Search for the cell housing the specified text and yield its (x, y) center coordinate. 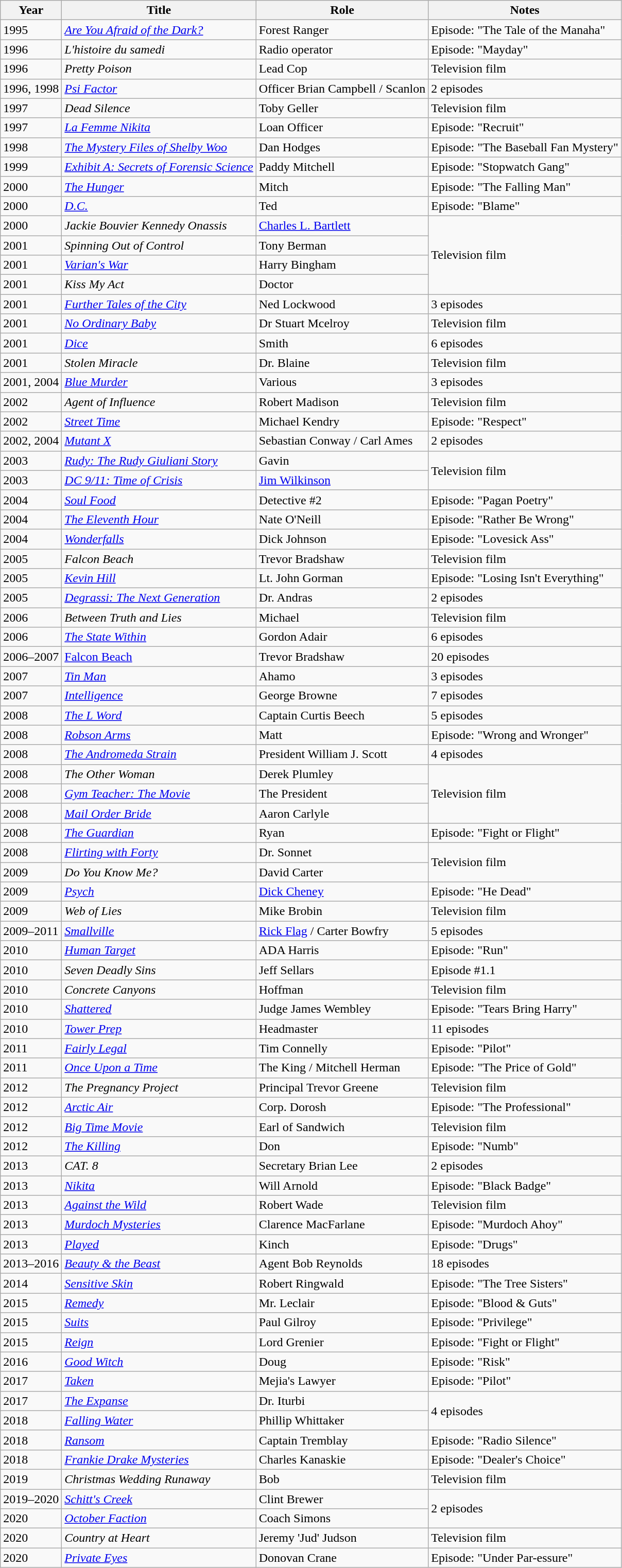
Dick Johnson (342, 539)
Rudy: The Rudy Giuliani Story (159, 461)
Episode: "Dealer's Choice" (525, 1459)
Between Truth and Lies (159, 618)
Against the Wild (159, 1205)
Episode: "Rather Be Wrong" (525, 519)
D.C. (159, 206)
Robson Arms (159, 735)
2016 (31, 1362)
Dice (159, 343)
Episode: "Mayday" (525, 49)
Dr. Blaine (342, 363)
Episode: "Run" (525, 950)
Agent Bob Reynolds (342, 1264)
Episode: "Under Par-essure" (525, 1558)
Web of Lies (159, 911)
1998 (31, 147)
Episode: "Drugs" (525, 1244)
Robert Madison (342, 402)
Episode: "Tears Bring Harry" (525, 1009)
Episode: "Respect" (525, 421)
The Killing (159, 1146)
Episode: "He Dead" (525, 892)
Role (342, 10)
Coach Simons (342, 1519)
George Browne (342, 696)
18 episodes (525, 1264)
Episode: "The Tree Sisters" (525, 1283)
2009–2011 (31, 931)
Clarence MacFarlane (342, 1225)
Mr. Leclair (342, 1303)
Degrassi: The Next Generation (159, 598)
Robert Wade (342, 1205)
The Pregnancy Project (159, 1087)
The L Word (159, 715)
Forest Ranger (342, 30)
CAT. 8 (159, 1166)
Lead Cop (342, 69)
Kiss My Act (159, 285)
Ned Lockwood (342, 304)
Sebastian Conway / Carl Ames (342, 441)
Tin Man (159, 676)
Doctor (342, 285)
Aaron Carlyle (342, 813)
La Femme Nikita (159, 128)
Mejia's Lawyer (342, 1381)
Captain Curtis Beech (342, 715)
Dr Stuart Mcelroy (342, 324)
Dr. Sonnet (342, 852)
Falling Water (159, 1420)
The Mystery Files of Shelby Woo (159, 147)
Spinning Out of Control (159, 245)
Episode: "Stopwatch Gang" (525, 167)
Tower Prep (159, 1029)
Episode: "Radio Silence" (525, 1440)
Seven Deadly Sins (159, 970)
Jeremy 'Jud' Judson (342, 1538)
Good Witch (159, 1362)
Mitch (342, 186)
The King / Mitchell Herman (342, 1068)
Earl of Sandwich (342, 1126)
Concrete Canyons (159, 990)
Stolen Miracle (159, 363)
Matt (342, 735)
Various (342, 382)
2001, 2004 (31, 382)
Corp. Dorosh (342, 1107)
Episode: "Privilege" (525, 1323)
Episode: "The Price of Gold" (525, 1068)
Gordon Adair (342, 637)
Big Time Movie (159, 1126)
2002, 2004 (31, 441)
Human Target (159, 950)
Episode: "Losing Isn't Everything" (525, 578)
Varian's War (159, 265)
Rick Flag / Carter Bowfry (342, 931)
Episode #1.1 (525, 970)
Mutant X (159, 441)
Ted (342, 206)
Derek Plumley (342, 774)
Jackie Bouvier Kennedy Onassis (159, 225)
David Carter (342, 872)
11 episodes (525, 1029)
Blue Murder (159, 382)
Tim Connelly (342, 1048)
Remedy (159, 1303)
Sensitive Skin (159, 1283)
Captain Tremblay (342, 1440)
Jeff Sellars (342, 970)
Will Arnold (342, 1185)
October Faction (159, 1519)
Episode: "The Falling Man" (525, 186)
Episode: "Risk" (525, 1362)
Secretary Brian Lee (342, 1166)
Don (342, 1146)
Charles Kanaskie (342, 1459)
Hoffman (342, 990)
Clint Brewer (342, 1499)
The President (342, 794)
Dead Silence (159, 108)
Charles L. Bartlett (342, 225)
Episode: "The Tale of the Manaha" (525, 30)
Paddy Mitchell (342, 167)
Soul Food (159, 500)
2014 (31, 1283)
Beauty & the Beast (159, 1264)
Officer Brian Campbell / Scanlon (342, 89)
Flirting with Forty (159, 852)
Ryan (342, 833)
Loan Officer (342, 128)
Detective #2 (342, 500)
The Hunger (159, 186)
Episode: "Pagan Poetry" (525, 500)
Further Tales of the City (159, 304)
20 episodes (525, 657)
Reign (159, 1342)
Are You Afraid of the Dark? (159, 30)
Lord Grenier (342, 1342)
Street Time (159, 421)
Dr. Iturbi (342, 1401)
Nikita (159, 1185)
Wonderfalls (159, 539)
Dr. Andras (342, 598)
The Other Woman (159, 774)
Shattered (159, 1009)
Lt. John Gorman (342, 578)
2019 (31, 1479)
Played (159, 1244)
Episode: "Black Badge" (525, 1185)
Bob (342, 1479)
Dan Hodges (342, 147)
Christmas Wedding Runaway (159, 1479)
Episode: "Numb" (525, 1146)
The Guardian (159, 833)
Taken (159, 1381)
Robert Ringwald (342, 1283)
The Expanse (159, 1401)
Kevin Hill (159, 578)
1996, 1998 (31, 89)
Mail Order Bride (159, 813)
Episode: "Murdoch Ahoy" (525, 1225)
The State Within (159, 637)
Principal Trevor Greene (342, 1087)
Once Upon a Time (159, 1068)
Radio operator (342, 49)
Jim Wilkinson (342, 480)
Harry Bingham (342, 265)
Episode: "Recruit" (525, 128)
Headmaster (342, 1029)
Schitt's Creek (159, 1499)
Doug (342, 1362)
2013–2016 (31, 1264)
Toby Geller (342, 108)
No Ordinary Baby (159, 324)
The Eleventh Hour (159, 519)
Pretty Poison (159, 69)
ADA Harris (342, 950)
Episode: "The Baseball Fan Mystery" (525, 147)
Michael (342, 618)
Ransom (159, 1440)
Nate O'Neill (342, 519)
Episode: "Wrong and Wronger" (525, 735)
Episode: "Blood & Guts" (525, 1303)
2006–2007 (31, 657)
Country at Heart (159, 1538)
Suits (159, 1323)
Phillip Whittaker (342, 1420)
Exhibit A: Secrets of Forensic Science (159, 167)
Agent of Influence (159, 402)
7 episodes (525, 696)
Episode: "The Professional" (525, 1107)
Title (159, 10)
Year (31, 10)
Episode: "Blame" (525, 206)
L'histoire du samedi (159, 49)
Notes (525, 10)
DC 9/11: Time of Crisis (159, 480)
Kinch (342, 1244)
Private Eyes (159, 1558)
Intelligence (159, 696)
Donovan Crane (342, 1558)
Smallville (159, 931)
Do You Know Me? (159, 872)
Frankie Drake Mysteries (159, 1459)
Fairly Legal (159, 1048)
1999 (31, 167)
Smith (342, 343)
President William J. Scott (342, 754)
Gavin (342, 461)
Michael Kendry (342, 421)
Psych (159, 892)
Dick Cheney (342, 892)
1995 (31, 30)
Judge James Wembley (342, 1009)
Arctic Air (159, 1107)
The Andromeda Strain (159, 754)
Psi Factor (159, 89)
Episode: "Lovesick Ass" (525, 539)
2019–2020 (31, 1499)
Paul Gilroy (342, 1323)
Gym Teacher: The Movie (159, 794)
Murdoch Mysteries (159, 1225)
Ahamo (342, 676)
Tony Berman (342, 245)
Mike Brobin (342, 911)
